Determine the (x, y) coordinate at the center of the cell enclosing the given text.  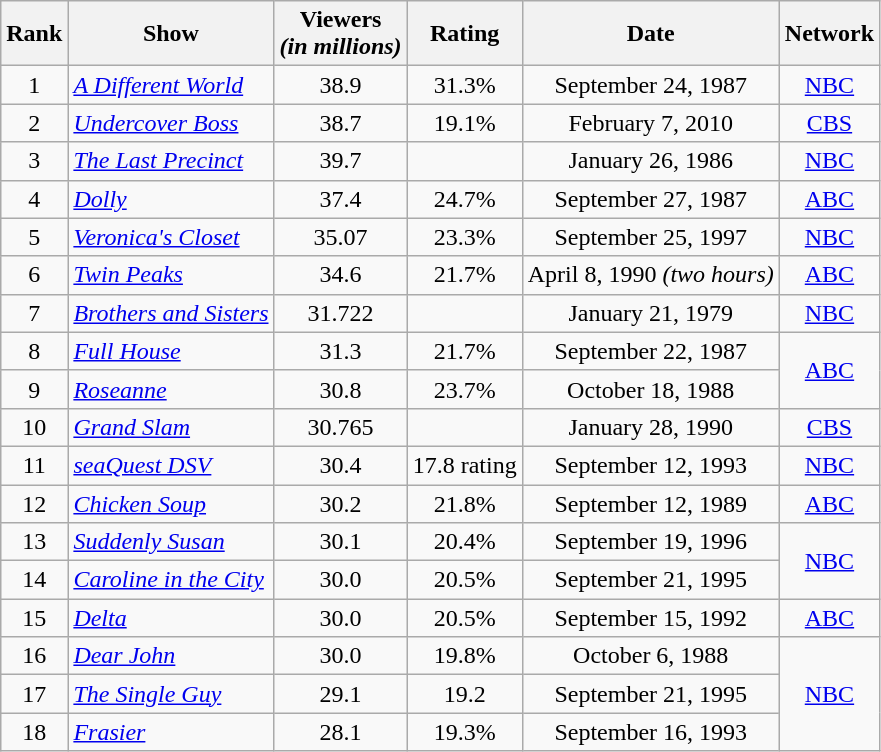
1 (34, 85)
Network (829, 34)
September 12, 1989 (650, 503)
19.8% (464, 656)
8 (34, 351)
17.8 rating (464, 465)
4 (34, 199)
5 (34, 237)
2 (34, 123)
Suddenly Susan (171, 542)
September 19, 1996 (650, 542)
April 8, 1990 (two hours) (650, 275)
Full House (171, 351)
15 (34, 618)
23.3% (464, 237)
January 28, 1990 (650, 427)
seaQuest DSV (171, 465)
Twin Peaks (171, 275)
Frasier (171, 732)
35.07 (340, 237)
September 15, 1992 (650, 618)
13 (34, 542)
September 25, 1997 (650, 237)
17 (34, 694)
Roseanne (171, 389)
30.765 (340, 427)
31.722 (340, 313)
19.2 (464, 694)
September 24, 1987 (650, 85)
30.1 (340, 542)
Show (171, 34)
19.1% (464, 123)
Viewers(in millions) (340, 34)
24.7% (464, 199)
30.8 (340, 389)
9 (34, 389)
A Different World (171, 85)
Chicken Soup (171, 503)
Date (650, 34)
Brothers and Sisters (171, 313)
Caroline in the City (171, 580)
Rank (34, 34)
September 27, 1987 (650, 199)
3 (34, 161)
6 (34, 275)
October 6, 1988 (650, 656)
14 (34, 580)
21.8% (464, 503)
October 18, 1988 (650, 389)
12 (34, 503)
28.1 (340, 732)
34.6 (340, 275)
February 7, 2010 (650, 123)
Rating (464, 34)
11 (34, 465)
30.2 (340, 503)
Delta (171, 618)
16 (34, 656)
29.1 (340, 694)
The Last Precinct (171, 161)
38.7 (340, 123)
September 22, 1987 (650, 351)
10 (34, 427)
38.9 (340, 85)
19.3% (464, 732)
Dolly (171, 199)
18 (34, 732)
January 26, 1986 (650, 161)
Undercover Boss (171, 123)
7 (34, 313)
39.7 (340, 161)
September 12, 1993 (650, 465)
23.7% (464, 389)
The Single Guy (171, 694)
20.4% (464, 542)
September 16, 1993 (650, 732)
Veronica's Closet (171, 237)
31.3 (340, 351)
Grand Slam (171, 427)
January 21, 1979 (650, 313)
Dear John (171, 656)
30.4 (340, 465)
31.3% (464, 85)
37.4 (340, 199)
